Identify which cell holds the provided text, then report its [x, y] central coordinate. 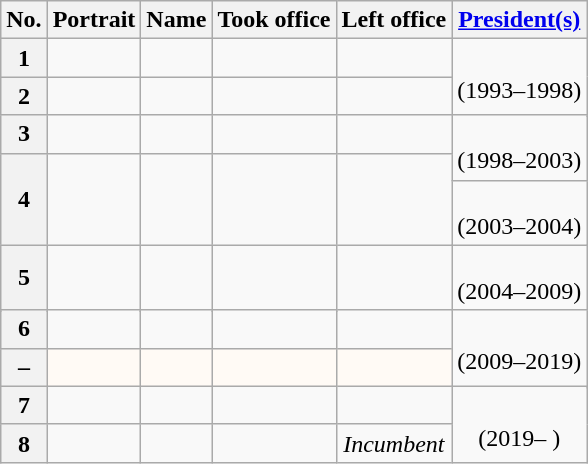
Name [176, 20]
President(s) [520, 20]
No. [24, 20]
Left office [394, 20]
Portrait [94, 20]
Took office [274, 20]
(2009–2019) [520, 348]
(1993–1998) [520, 77]
Incumbent [394, 443]
3 [24, 134]
4 [24, 199]
(2004–2009) [520, 278]
(1998–2003) [520, 148]
7 [24, 405]
(2003–2004) [520, 212]
(2019– ) [520, 424]
1 [24, 58]
2 [24, 96]
5 [24, 278]
– [24, 367]
6 [24, 329]
8 [24, 443]
